Scan for the cell matching the given text and deliver its (X, Y) coordinate at center. 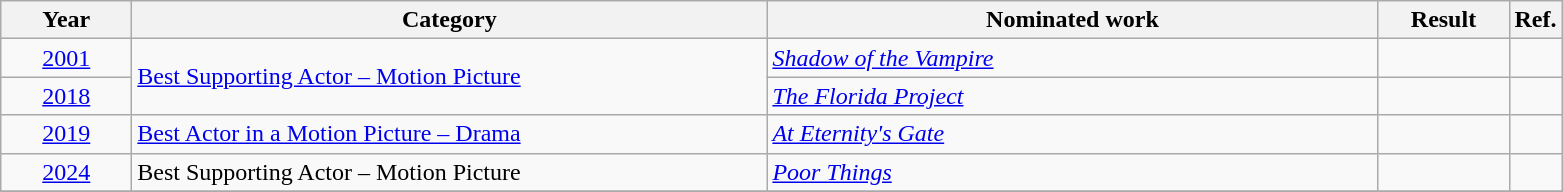
Ref. (1536, 20)
At Eternity's Gate (1072, 134)
Shadow of the Vampire (1072, 58)
Year (66, 20)
2001 (66, 58)
2024 (66, 172)
2019 (66, 134)
Best Actor in a Motion Picture – Drama (450, 134)
Category (450, 20)
Poor Things (1072, 172)
Nominated work (1072, 20)
2018 (66, 96)
Result (1444, 20)
The Florida Project (1072, 96)
